Extract the (X, Y) coordinate from the center of the cell holding the provided text.  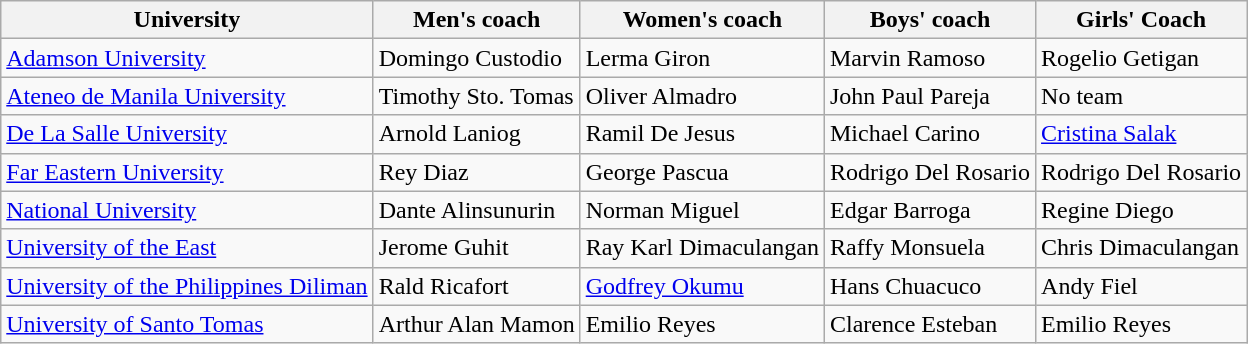
Boys' coach (930, 20)
Marvin Ramoso (930, 58)
Timothy Sto. Tomas (476, 96)
University of Santo Tomas (187, 324)
No team (1142, 96)
Regine Diego (1142, 210)
Clarence Esteban (930, 324)
Arthur Alan Mamon (476, 324)
University (187, 20)
John Paul Pareja (930, 96)
Girls' Coach (1142, 20)
Andy Fiel (1142, 286)
Michael Carino (930, 134)
Chris Dimaculangan (1142, 248)
Ramil De Jesus (702, 134)
Adamson University (187, 58)
University of the Philippines Diliman (187, 286)
Far Eastern University (187, 172)
Norman Miguel (702, 210)
Edgar Barroga (930, 210)
Ray Karl Dimaculangan (702, 248)
Rey Diaz (476, 172)
University of the East (187, 248)
Men's coach (476, 20)
Godfrey Okumu (702, 286)
George Pascua (702, 172)
Lerma Giron (702, 58)
Rald Ricafort (476, 286)
Ateneo de Manila University (187, 96)
De La Salle University (187, 134)
Cristina Salak (1142, 134)
Dante Alinsunurin (476, 210)
Raffy Monsuela (930, 248)
Rogelio Getigan (1142, 58)
National University (187, 210)
Hans Chuacuco (930, 286)
Women's coach (702, 20)
Jerome Guhit (476, 248)
Arnold Laniog (476, 134)
Domingo Custodio (476, 58)
Oliver Almadro (702, 96)
